Identify which cell holds the provided text, then report its (X, Y) central coordinate. 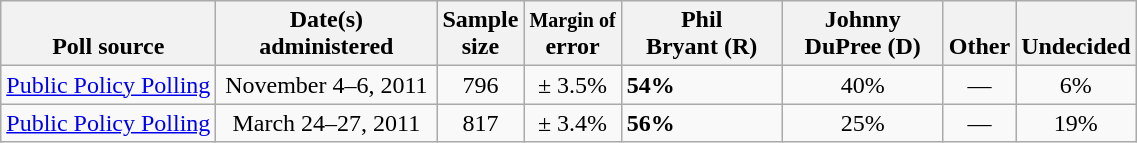
25% (862, 123)
19% (1076, 123)
796 (480, 85)
40% (862, 85)
6% (1076, 85)
Date(s)administered (326, 34)
56% (702, 123)
Margin oferror (572, 34)
JohnnyDuPree (D) (862, 34)
± 3.4% (572, 123)
March 24–27, 2011 (326, 123)
± 3.5% (572, 85)
54% (702, 85)
Poll source (108, 34)
November 4–6, 2011 (326, 85)
Other (979, 34)
Samplesize (480, 34)
817 (480, 123)
Undecided (1076, 34)
PhilBryant (R) (702, 34)
